Extract the (x, y) coordinate from the center of the cell holding the provided text.  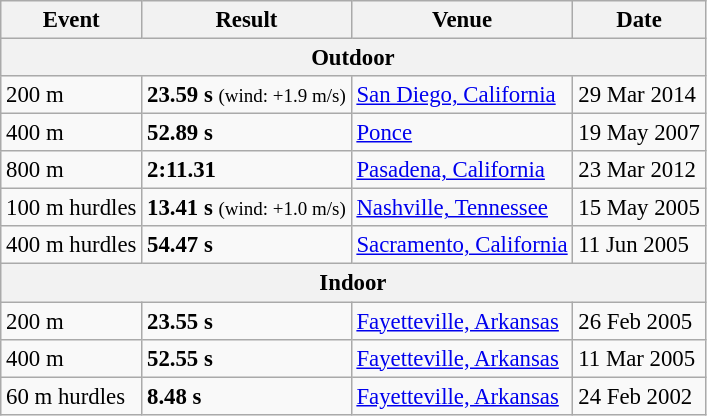
29 Mar 2014 (639, 95)
Event (72, 20)
Date (639, 20)
11 Mar 2005 (639, 358)
Indoor (353, 283)
26 Feb 2005 (639, 321)
Result (246, 20)
15 May 2005 (639, 208)
54.47 s (246, 245)
2:11.31 (246, 170)
Pasadena, California (462, 170)
23.55 s (246, 321)
19 May 2007 (639, 133)
800 m (72, 170)
Nashville, Tennessee (462, 208)
Venue (462, 20)
San Diego, California (462, 95)
400 m hurdles (72, 245)
Outdoor (353, 58)
100 m hurdles (72, 208)
52.55 s (246, 358)
11 Jun 2005 (639, 245)
23 Mar 2012 (639, 170)
Ponce (462, 133)
23.59 s (wind: +1.9 m/s) (246, 95)
8.48 s (246, 396)
13.41 s (wind: +1.0 m/s) (246, 208)
Sacramento, California (462, 245)
52.89 s (246, 133)
60 m hurdles (72, 396)
24 Feb 2002 (639, 396)
